Pinpoint the cell where the given text exists, returning its [x, y] midpoint coordinate. 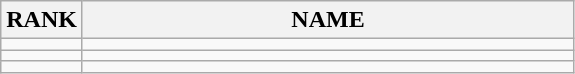
NAME [328, 20]
RANK [42, 20]
